Return the [X, Y] coordinate for the center point of the cell that contains the specified text.  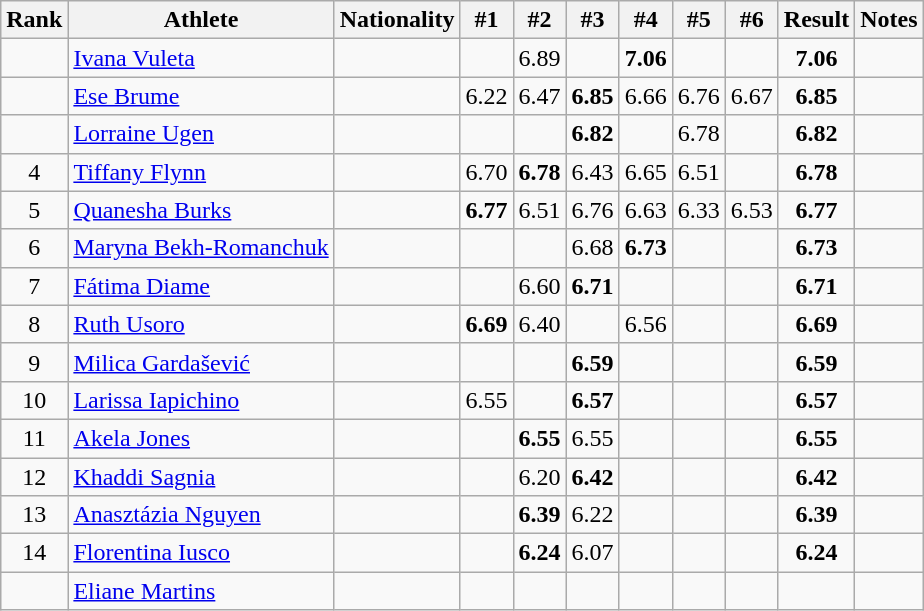
Fátima Diame [201, 286]
6.60 [540, 286]
Larissa Iapichino [201, 400]
#1 [486, 20]
6.65 [646, 172]
6.43 [592, 172]
Khaddi Sagnia [201, 477]
6.40 [540, 324]
Maryna Bekh-Romanchuk [201, 248]
Lorraine Ugen [201, 134]
8 [34, 324]
Rank [34, 20]
Akela Jones [201, 438]
6.66 [646, 96]
4 [34, 172]
Anasztázia Nguyen [201, 515]
Ivana Vuleta [201, 58]
5 [34, 210]
6.20 [540, 477]
6.56 [646, 324]
Athlete [201, 20]
6.70 [486, 172]
7 [34, 286]
10 [34, 400]
Milica Gardašević [201, 362]
Eliane Martins [201, 591]
Tiffany Flynn [201, 172]
6 [34, 248]
13 [34, 515]
Florentina Iusco [201, 553]
11 [34, 438]
6.67 [752, 96]
6.89 [540, 58]
9 [34, 362]
Ruth Usoro [201, 324]
#3 [592, 20]
6.63 [646, 210]
Ese Brume [201, 96]
#4 [646, 20]
14 [34, 553]
#5 [698, 20]
Result [816, 20]
Nationality [397, 20]
12 [34, 477]
Quanesha Burks [201, 210]
#2 [540, 20]
6.53 [752, 210]
6.47 [540, 96]
6.33 [698, 210]
6.07 [592, 553]
6.68 [592, 248]
Notes [889, 20]
#6 [752, 20]
